Locate the cell with the specified text and output its [X, Y] center coordinate. 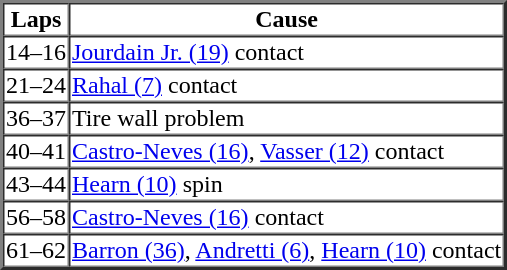
14–16 [36, 52]
Rahal (7) contact [286, 86]
Tire wall problem [286, 118]
61–62 [36, 250]
43–44 [36, 184]
Laps [36, 20]
Jourdain Jr. (19) contact [286, 52]
36–37 [36, 118]
40–41 [36, 152]
Castro-Neves (16), Vasser (12) contact [286, 152]
Cause [286, 20]
Barron (36), Andretti (6), Hearn (10) contact [286, 250]
56–58 [36, 218]
Hearn (10) spin [286, 184]
Castro-Neves (16) contact [286, 218]
21–24 [36, 86]
